Return the (X, Y) coordinate for the center point of the cell that contains the specified text.  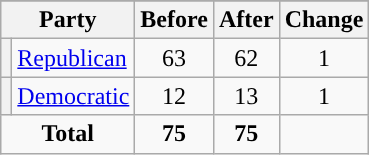
62 (246, 58)
Democratic (74, 96)
Total (68, 134)
Before (174, 20)
63 (174, 58)
12 (174, 96)
Republican (74, 58)
13 (246, 96)
Party (68, 20)
After (246, 20)
Change (324, 20)
